Scan for the cell matching the given text and deliver its [x, y] coordinate at center. 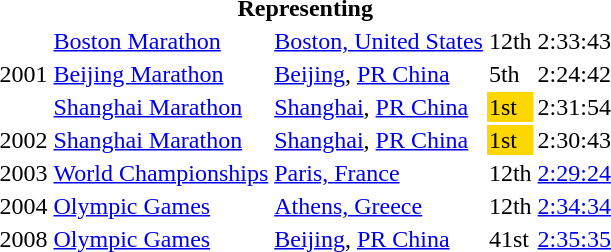
5th [510, 74]
Beijing, PR China [379, 74]
Boston, United States [379, 41]
Olympic Games [161, 206]
World Championships [161, 173]
Athens, Greece [379, 206]
Beijing Marathon [161, 74]
Boston Marathon [161, 41]
Paris, France [379, 173]
